From the cell containing the given text, extract its center point as (X, Y) coordinate. 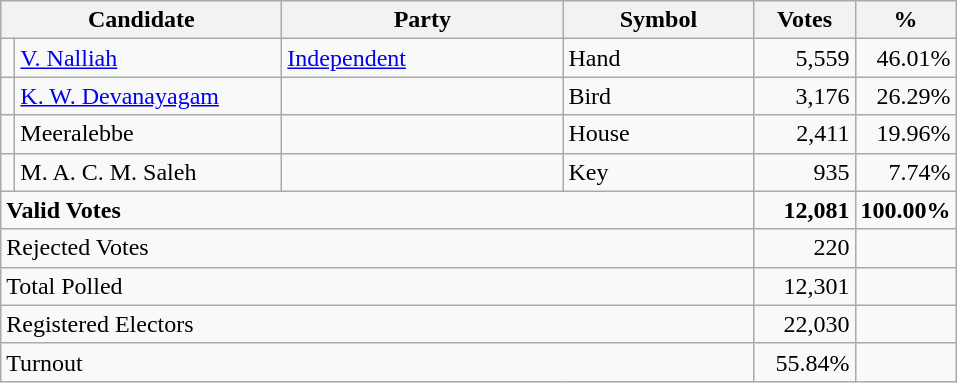
935 (804, 172)
55.84% (804, 362)
Turnout (378, 362)
19.96% (906, 134)
Party (422, 20)
Meeralebbe (148, 134)
Independent (422, 58)
Rejected Votes (378, 248)
12,301 (804, 286)
5,559 (804, 58)
V. Nalliah (148, 58)
Key (658, 172)
22,030 (804, 324)
Hand (658, 58)
Symbol (658, 20)
46.01% (906, 58)
26.29% (906, 96)
Bird (658, 96)
Valid Votes (378, 210)
K. W. Devanayagam (148, 96)
2,411 (804, 134)
220 (804, 248)
House (658, 134)
7.74% (906, 172)
M. A. C. M. Saleh (148, 172)
Total Polled (378, 286)
% (906, 20)
Candidate (142, 20)
Votes (804, 20)
Registered Electors (378, 324)
3,176 (804, 96)
100.00% (906, 210)
12,081 (804, 210)
